Return (X, Y) of the center of cell containing provided text 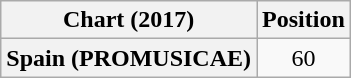
60 (304, 58)
Chart (2017) (129, 20)
Spain (PROMUSICAE) (129, 58)
Position (304, 20)
